Provide the [X, Y] coordinate of the cell's center where the given text is located.  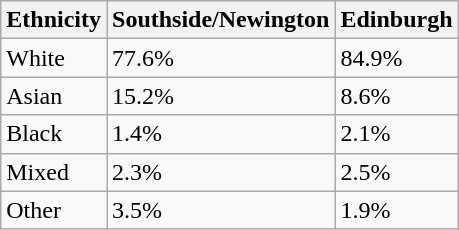
Ethnicity [54, 20]
Other [54, 210]
Edinburgh [396, 20]
77.6% [220, 58]
3.5% [220, 210]
Black [54, 134]
84.9% [396, 58]
1.4% [220, 134]
2.3% [220, 172]
Southside/Newington [220, 20]
2.1% [396, 134]
15.2% [220, 96]
1.9% [396, 210]
White [54, 58]
8.6% [396, 96]
Mixed [54, 172]
Asian [54, 96]
2.5% [396, 172]
